Detect which cell encompasses the target text, then output its [x, y] center coordinate. 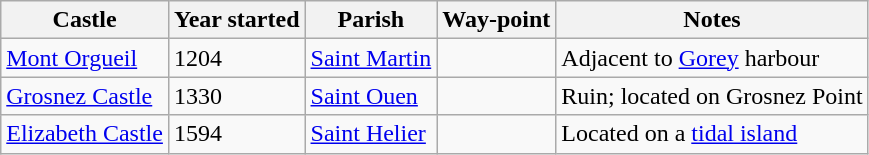
Saint Helier [371, 134]
Way-point [496, 20]
Parish [371, 20]
Castle [85, 20]
Year started [236, 20]
Adjacent to Gorey harbour [712, 58]
Saint Ouen [371, 96]
Elizabeth Castle [85, 134]
Located on a tidal island [712, 134]
Mont Orgueil [85, 58]
Grosnez Castle [85, 96]
1594 [236, 134]
1330 [236, 96]
Notes [712, 20]
Ruin; located on Grosnez Point [712, 96]
1204 [236, 58]
Saint Martin [371, 58]
